Find where the given text appears and provide that cell's center as (X, Y) coordinate. 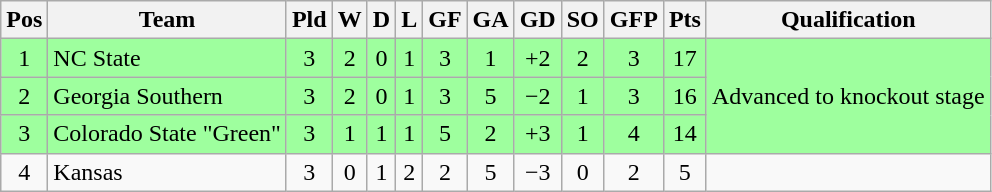
Kansas (168, 172)
Team (168, 20)
16 (684, 96)
GD (538, 20)
−3 (538, 172)
D (381, 20)
GA (490, 20)
17 (684, 58)
Colorado State "Green" (168, 134)
SO (582, 20)
NC State (168, 58)
Pts (684, 20)
−2 (538, 96)
Advanced to knockout stage (848, 96)
W (350, 20)
14 (684, 134)
Pld (309, 20)
Qualification (848, 20)
L (410, 20)
Georgia Southern (168, 96)
GFP (634, 20)
+2 (538, 58)
Pos (24, 20)
GF (445, 20)
+3 (538, 134)
